Return the [X, Y] coordinate for the center point of the cell that contains the specified text.  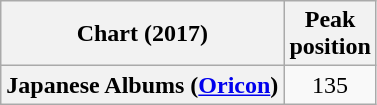
Peakposition [330, 34]
Chart (2017) [142, 34]
Japanese Albums (Oricon) [142, 85]
135 [330, 85]
